Identify which cell holds the provided text, then report its (X, Y) central coordinate. 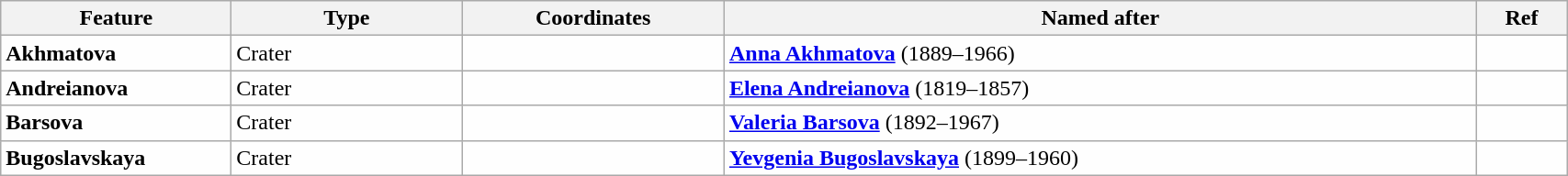
Named after (1100, 18)
Elena Andreianova (1819–1857) (1100, 88)
Valeria Barsova (1892–1967) (1100, 123)
Barsova (116, 123)
Bugoslavskaya (116, 158)
Feature (116, 18)
Anna Akhmatova (1889–1966) (1100, 53)
Akhmatova (116, 53)
Andreianova (116, 88)
Type (347, 18)
Coordinates (593, 18)
Yevgenia Bugoslavskaya (1899–1960) (1100, 158)
Ref (1521, 18)
